For the text-containing cell, return its midpoint in (x, y) coordinate format. 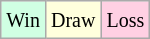
Draw (72, 20)
Loss (126, 20)
Win (24, 20)
